Locate the cell with the specified text and output its [x, y] center coordinate. 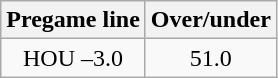
Over/under [210, 20]
Pregame line [74, 20]
HOU –3.0 [74, 58]
51.0 [210, 58]
